Detect which cell encompasses the target text, then output its (X, Y) center coordinate. 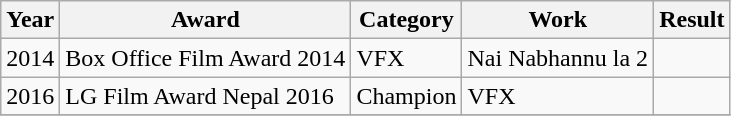
Category (406, 20)
Champion (406, 96)
Award (206, 20)
2014 (30, 58)
Work (558, 20)
Box Office Film Award 2014 (206, 58)
Result (692, 20)
LG Film Award Nepal 2016 (206, 96)
Nai Nabhannu la 2 (558, 58)
Year (30, 20)
2016 (30, 96)
